Scan for the cell matching the given text and deliver its (x, y) coordinate at center. 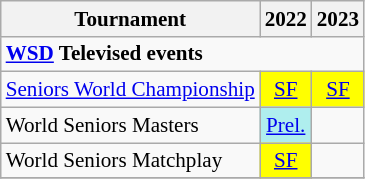
Tournament (130, 18)
Seniors World Championship (130, 90)
World Seniors Masters (130, 124)
Prel. (286, 124)
World Seniors Matchplay (130, 160)
2022 (286, 18)
WSD Televised events (182, 54)
2023 (338, 18)
